Search for the cell housing the specified text and yield its (x, y) center coordinate. 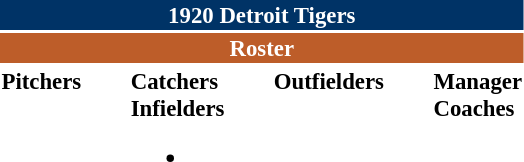
Roster (262, 48)
1920 Detroit Tigers (262, 15)
